From the cell containing the given text, extract its center point as (x, y) coordinate. 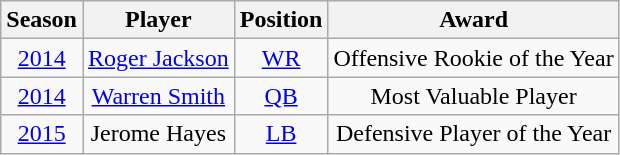
Position (281, 20)
Defensive Player of the Year (474, 134)
QB (281, 96)
Award (474, 20)
LB (281, 134)
Player (158, 20)
2015 (42, 134)
Roger Jackson (158, 58)
Season (42, 20)
Warren Smith (158, 96)
Offensive Rookie of the Year (474, 58)
Most Valuable Player (474, 96)
WR (281, 58)
Jerome Hayes (158, 134)
